From the cell containing the given text, extract its center point as (x, y) coordinate. 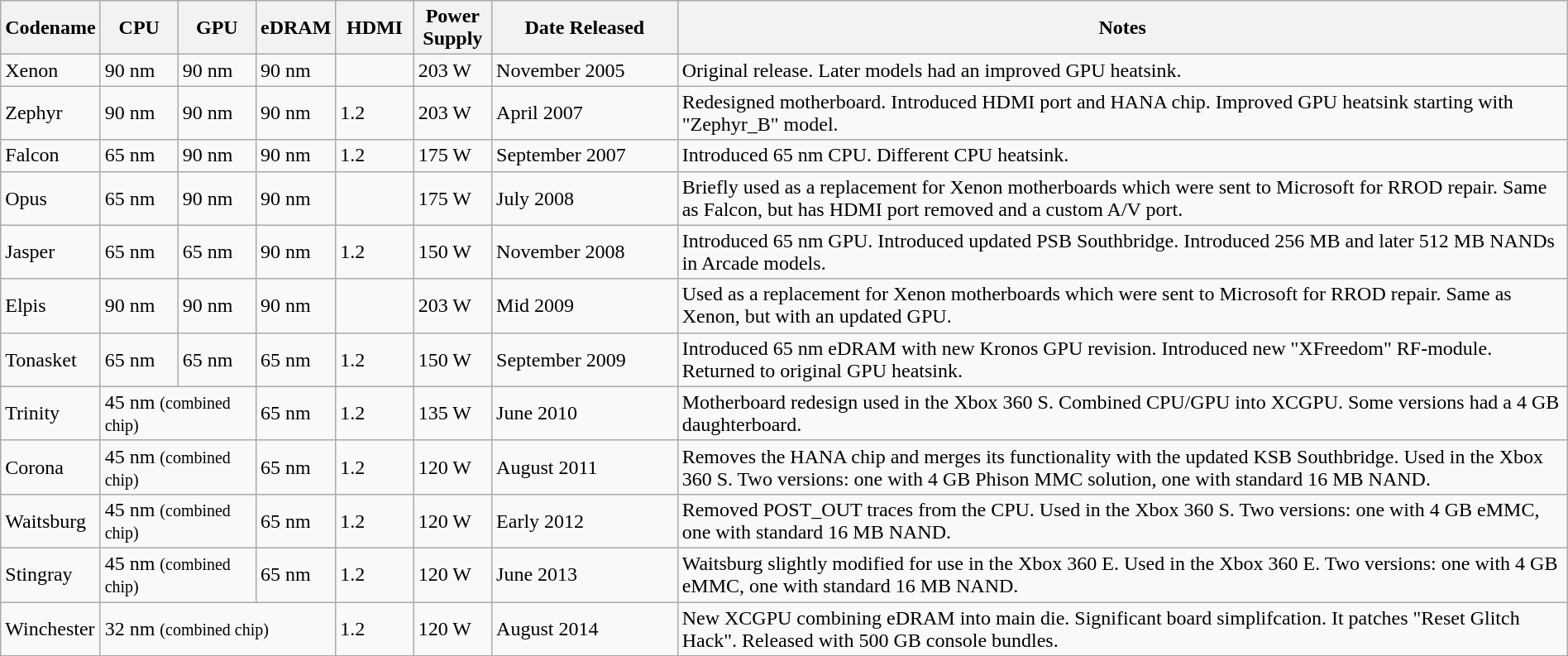
Early 2012 (586, 521)
Zephyr (50, 113)
GPU (217, 28)
June 2010 (586, 414)
32 nm (combined chip) (218, 629)
Tonasket (50, 359)
Date Released (586, 28)
Stingray (50, 574)
August 2011 (586, 467)
Used as a replacement for Xenon motherboards which were sent to Microsoft for RROD repair. Same as Xenon, but with an updated GPU. (1122, 306)
August 2014 (586, 629)
Jasper (50, 251)
Elpis (50, 306)
Waitsburg (50, 521)
Falcon (50, 156)
Winchester (50, 629)
Codename (50, 28)
eDRAM (295, 28)
Motherboard redesign used in the Xbox 360 S. Combined CPU/GPU into XCGPU. Some versions had a 4 GB daughterboard. (1122, 414)
Opus (50, 199)
Introduced 65 nm CPU. Different CPU heatsink. (1122, 156)
September 2009 (586, 359)
135 W (452, 414)
November 2005 (586, 70)
Introduced 65 nm GPU. Introduced updated PSB Southbridge. Introduced 256 MB and later 512 MB NANDs in Arcade models. (1122, 251)
Introduced 65 nm eDRAM with new Kronos GPU revision. Introduced new "XFreedom" RF-module. Returned to original GPU heatsink. (1122, 359)
HDMI (375, 28)
Removed POST_OUT traces from the CPU. Used in the Xbox 360 S. Two versions: one with 4 GB eMMC, one with standard 16 MB NAND. (1122, 521)
New XCGPU combining eDRAM into main die. Significant board simplifcation. It patches "Reset Glitch Hack". Released with 500 GB console bundles. (1122, 629)
Waitsburg slightly modified for use in the Xbox 360 E. Used in the Xbox 360 E. Two versions: one with 4 GB eMMC, one with standard 16 MB NAND. (1122, 574)
Corona (50, 467)
Power Supply (452, 28)
November 2008 (586, 251)
CPU (139, 28)
Mid 2009 (586, 306)
Xenon (50, 70)
April 2007 (586, 113)
Notes (1122, 28)
September 2007 (586, 156)
Original release. Later models had an improved GPU heatsink. (1122, 70)
July 2008 (586, 199)
Redesigned motherboard. Introduced HDMI port and HANA chip. Improved GPU heatsink starting with "Zephyr_B" model. (1122, 113)
June 2013 (586, 574)
Trinity (50, 414)
